Detect which cell encompasses the target text, then output its (x, y) center coordinate. 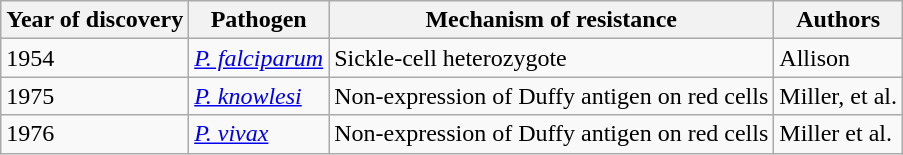
1976 (95, 134)
P. falciparum (259, 58)
1954 (95, 58)
Year of discovery (95, 20)
Sickle-cell heterozygote (552, 58)
Miller, et al. (838, 96)
Pathogen (259, 20)
Miller et al. (838, 134)
Authors (838, 20)
Allison (838, 58)
P. vivax (259, 134)
P. knowlesi (259, 96)
Mechanism of resistance (552, 20)
1975 (95, 96)
